Output the [x, y] coordinate of the center of the cell containing the given text.  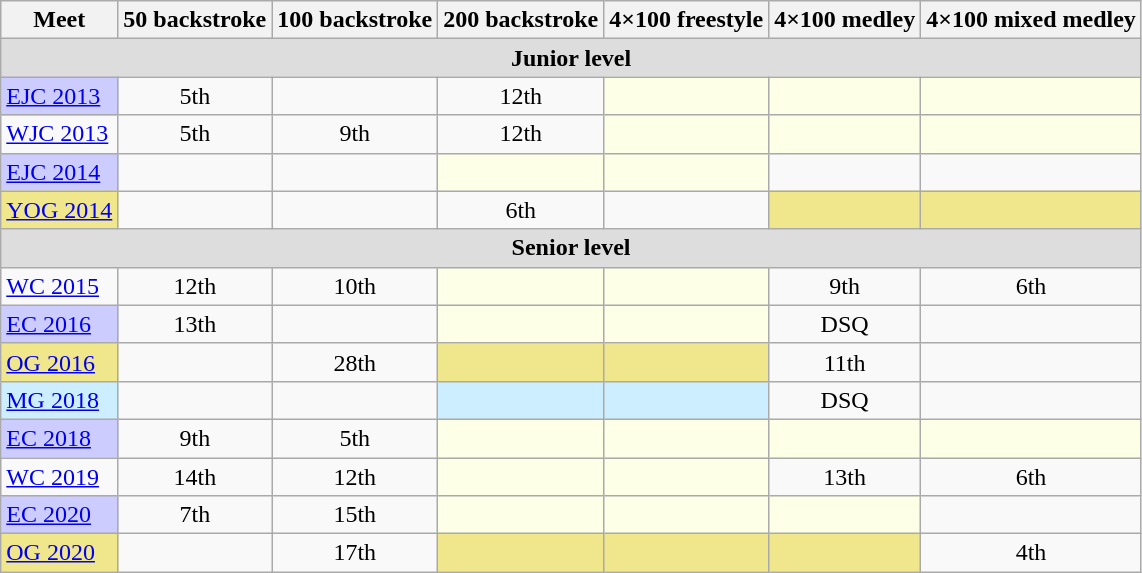
100 backstroke [355, 20]
4×100 medley [845, 20]
EC 2016 [60, 324]
EC 2020 [60, 515]
10th [355, 286]
YOG 2014 [60, 210]
14th [195, 477]
WC 2015 [60, 286]
MG 2018 [60, 400]
EJC 2013 [60, 96]
28th [355, 362]
4th [1032, 553]
OG 2020 [60, 553]
4×100 freestyle [686, 20]
15th [355, 515]
200 backstroke [521, 20]
EJC 2014 [60, 172]
EC 2018 [60, 438]
7th [195, 515]
Meet [60, 20]
OG 2016 [60, 362]
4×100 mixed medley [1032, 20]
11th [845, 362]
WJC 2013 [60, 134]
WC 2019 [60, 477]
17th [355, 553]
50 backstroke [195, 20]
Senior level [572, 248]
Junior level [572, 58]
